Capture the cell that displays the provided text and extract its (x, y) central coordinate. 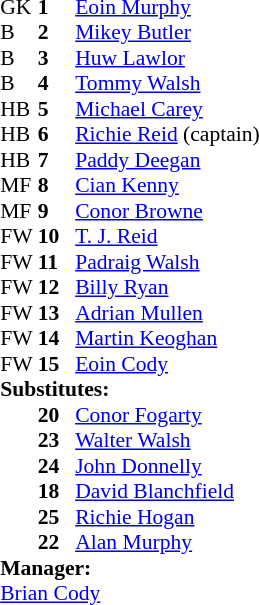
8 (57, 185)
10 (57, 237)
3 (57, 58)
14 (57, 339)
2 (57, 33)
13 (57, 313)
11 (57, 262)
18 (57, 491)
15 (57, 364)
5 (57, 109)
4 (57, 83)
6 (57, 135)
12 (57, 287)
22 (57, 543)
9 (57, 211)
24 (57, 466)
7 (57, 160)
25 (57, 517)
23 (57, 441)
20 (57, 415)
